Output the [x, y] coordinate of the center of the cell containing the given text.  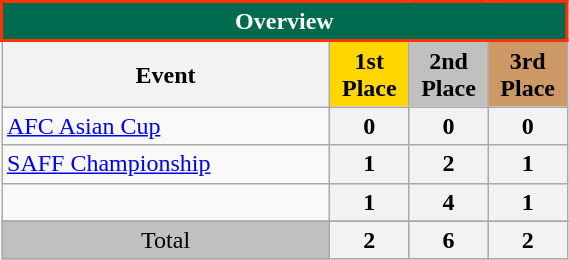
Overview [285, 22]
6 [448, 240]
SAFF Championship [166, 164]
Total [166, 240]
2nd Place [448, 74]
3rd Place [528, 74]
Event [166, 74]
1st Place [370, 74]
4 [448, 202]
AFC Asian Cup [166, 126]
